Determine the [x, y] coordinate at the center of the cell enclosing the given text.  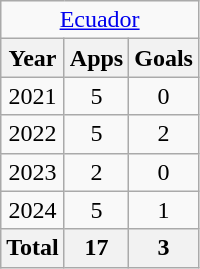
Goals [164, 58]
17 [96, 248]
Ecuador [100, 20]
2022 [33, 134]
3 [164, 248]
Total [33, 248]
2021 [33, 96]
Year [33, 58]
Apps [96, 58]
2023 [33, 172]
1 [164, 210]
2024 [33, 210]
